Pinpoint the cell where the given text exists, returning its [x, y] midpoint coordinate. 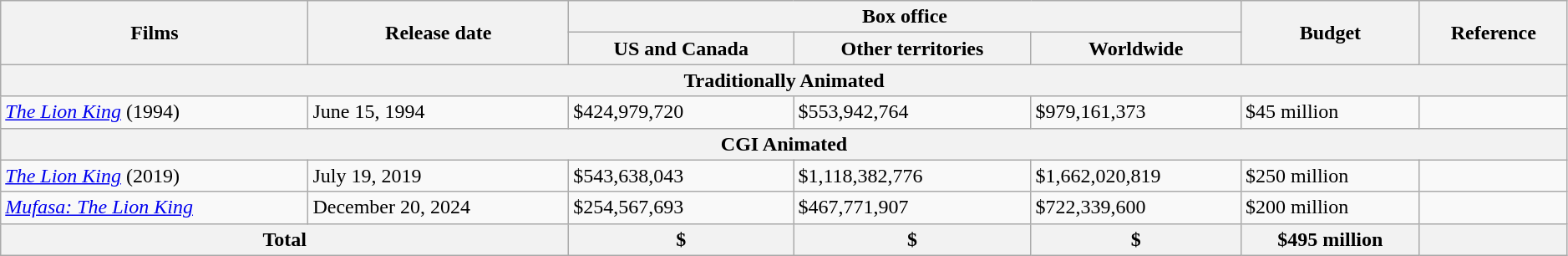
$424,979,720 [682, 112]
The Lion King (1994) [155, 112]
$45 million [1330, 112]
Worldwide [1136, 49]
CGI Animated [784, 144]
Box office [906, 17]
December 20, 2024 [439, 207]
Traditionally Animated [784, 80]
$467,771,907 [912, 207]
Mufasa: The Lion King [155, 207]
June 15, 1994 [439, 112]
$254,567,693 [682, 207]
Films [155, 33]
Release date [439, 33]
Budget [1330, 33]
Total [285, 239]
$543,638,043 [682, 176]
$495 million [1330, 239]
$722,339,600 [1136, 207]
Reference [1494, 33]
$1,662,020,819 [1136, 176]
$553,942,764 [912, 112]
$979,161,373 [1136, 112]
US and Canada [682, 49]
July 19, 2019 [439, 176]
The Lion King (2019) [155, 176]
$200 million [1330, 207]
$1,118,382,776 [912, 176]
Other territories [912, 49]
$250 million [1330, 176]
